Identify which cell holds the provided text, then report its [x, y] central coordinate. 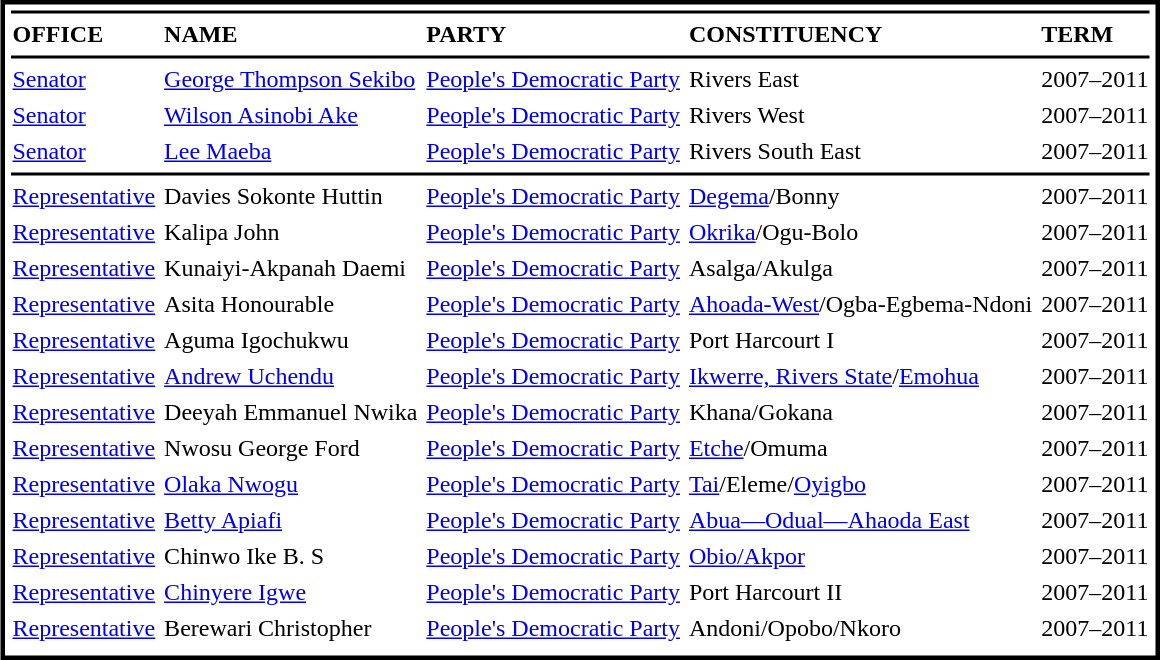
Khana/Gokana [860, 413]
George Thompson Sekibo [291, 79]
PARTY [554, 35]
Wilson Asinobi Ake [291, 115]
Tai/Eleme/Oyigbo [860, 485]
Okrika/Ogu-Bolo [860, 233]
Kalipa John [291, 233]
Davies Sokonte Huttin [291, 197]
Berewari Christopher [291, 629]
Aguma Igochukwu [291, 341]
Rivers West [860, 115]
Obio/Akpor [860, 557]
Ahoada-West/Ogba-Egbema-Ndoni [860, 305]
NAME [291, 35]
Deeyah Emmanuel Nwika [291, 413]
Lee Maeba [291, 151]
Asita Honourable [291, 305]
Chinwo Ike B. S [291, 557]
Rivers South East [860, 151]
OFFICE [84, 35]
Andrew Uchendu [291, 377]
Kunaiyi-Akpanah Daemi [291, 269]
Rivers East [860, 79]
Chinyere Igwe [291, 593]
Andoni/Opobo/Nkoro [860, 629]
Port Harcourt II [860, 593]
Betty Apiafi [291, 521]
Olaka Nwogu [291, 485]
CONSTITUENCY [860, 35]
Nwosu George Ford [291, 449]
Asalga/Akulga [860, 269]
TERM [1095, 35]
Abua—Odual—Ahaoda East [860, 521]
Etche/Omuma [860, 449]
Port Harcourt I [860, 341]
Ikwerre, Rivers State/Emohua [860, 377]
Degema/Bonny [860, 197]
